Return the [x, y] coordinate for the center point of the cell that contains the specified text.  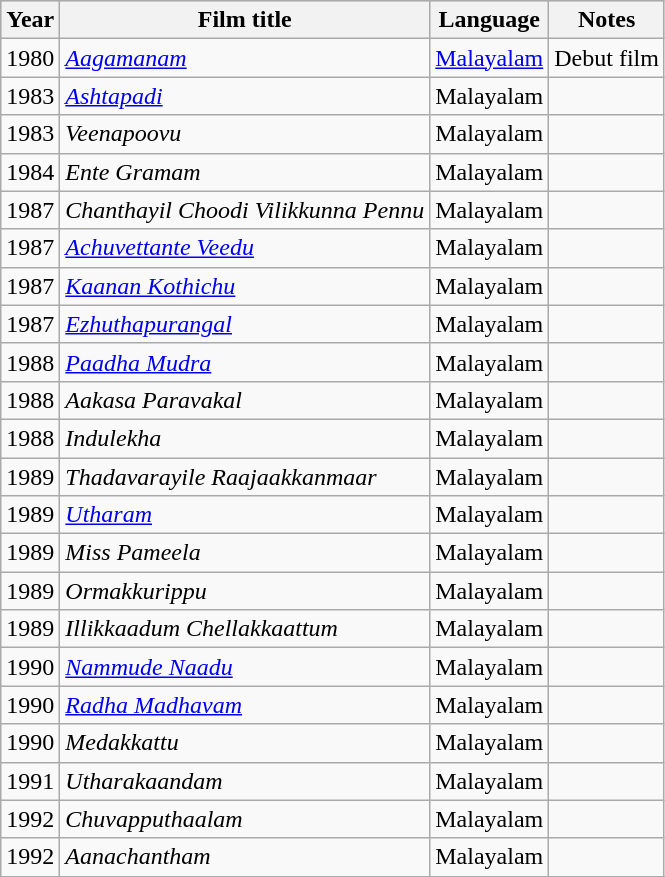
Miss Pameela [245, 553]
Chanthayil Choodi Vilikkunna Pennu [245, 210]
Aanachantham [245, 857]
Ente Gramam [245, 172]
Kaanan Kothichu [245, 286]
1980 [30, 58]
Paadha Mudra [245, 362]
Indulekha [245, 438]
Aakasa Paravakal [245, 400]
Thadavarayile Raajaakkanmaar [245, 477]
Aagamanam [245, 58]
Notes [607, 20]
Radha Madhavam [245, 705]
Ezhuthapurangal [245, 324]
1991 [30, 781]
Utharakaandam [245, 781]
Illikkaadum Chellakkaattum [245, 629]
Nammude Naadu [245, 667]
Debut film [607, 58]
1984 [30, 172]
Veenapoovu [245, 134]
Ashtapadi [245, 96]
Ormakkurippu [245, 591]
Year [30, 20]
Utharam [245, 515]
Language [490, 20]
Medakkattu [245, 743]
Chuvapputhaalam [245, 819]
Achuvettante Veedu [245, 248]
Film title [245, 20]
